Provide the [X, Y] coordinate of the cell's center where the given text is located.  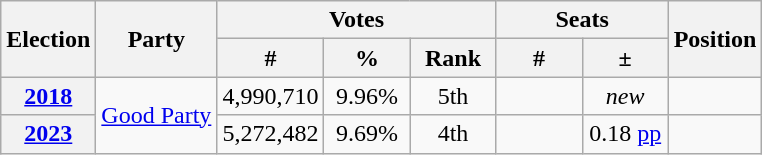
new [625, 96]
% [367, 58]
5,272,482 [270, 134]
2023 [48, 134]
Election [48, 39]
Rank [453, 58]
9.69% [367, 134]
4th [453, 134]
5th [453, 96]
Votes [356, 20]
Seats [582, 20]
2018 [48, 96]
Good Party [156, 115]
Position [715, 39]
Party [156, 39]
9.96% [367, 96]
4,990,710 [270, 96]
± [625, 58]
0.18 pp [625, 134]
